Find where the given text appears and provide that cell's center as (X, Y) coordinate. 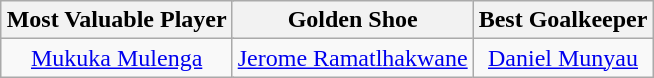
Golden Shoe (352, 20)
Mukuka Mulenga (116, 58)
Jerome Ramatlhakwane (352, 58)
Best Goalkeeper (563, 20)
Most Valuable Player (116, 20)
Daniel Munyau (563, 58)
